Return the [X, Y] coordinate for the center point of the cell that contains the specified text.  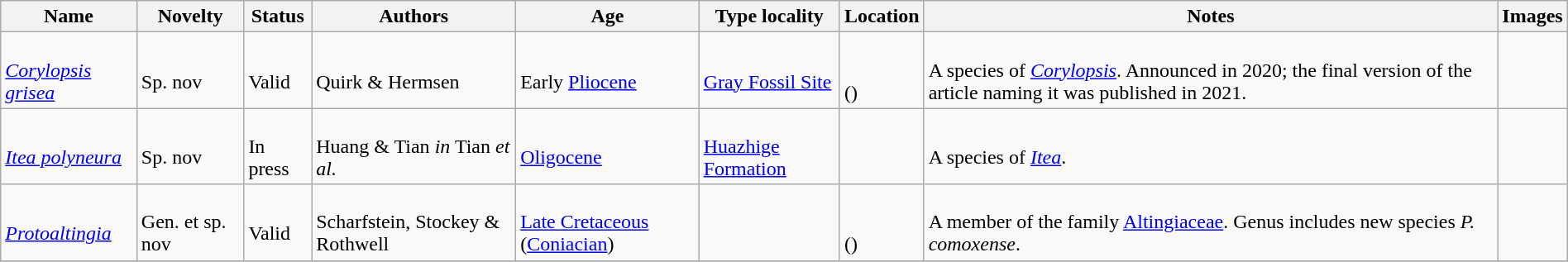
Novelty [190, 17]
Oligocene [608, 146]
Late Cretaceous (Coniacian) [608, 222]
Location [882, 17]
A species of Itea. [1211, 146]
Corylopsis grisea [69, 70]
Name [69, 17]
Type locality [769, 17]
Age [608, 17]
Itea polyneura [69, 146]
Protoaltingia [69, 222]
Images [1532, 17]
Quirk & Hermsen [414, 70]
Notes [1211, 17]
Gray Fossil Site [769, 70]
Huang & Tian in Tian et al. [414, 146]
A member of the family Altingiaceae. Genus includes new species P. comoxense. [1211, 222]
Status [278, 17]
Gen. et sp. nov [190, 222]
Huazhige Formation [769, 146]
Early Pliocene [608, 70]
A species of Corylopsis. Announced in 2020; the final version of the article naming it was published in 2021. [1211, 70]
In press [278, 146]
Scharfstein, Stockey & Rothwell [414, 222]
Authors [414, 17]
